Output the [x, y] coordinate of the center of the cell containing the given text.  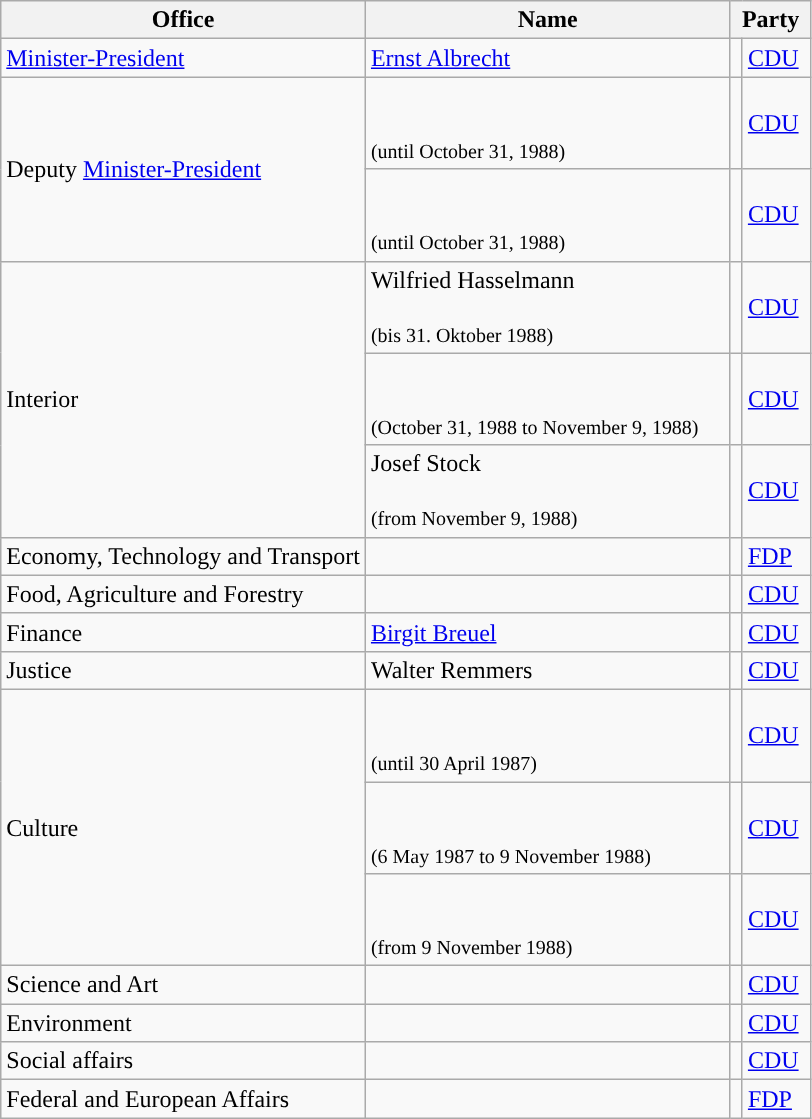
Finance [184, 632]
Culture [184, 827]
Party [770, 20]
Social affairs [184, 1061]
Environment [184, 1023]
Josef Stock(from November 9, 1988) [548, 491]
Birgit Breuel [548, 632]
Justice [184, 670]
(6 May 1987 to 9 November 1988) [548, 828]
Wilfried Hasselmann(bis 31. Oktober 1988) [548, 307]
Science and Art [184, 985]
(October 31, 1988 to November 9, 1988) [548, 399]
Interior [184, 399]
Name [548, 20]
Food, Agriculture and Forestry [184, 594]
Deputy Minister-President [184, 169]
Economy, Technology and Transport [184, 556]
Walter Remmers [548, 670]
(from 9 November 1988) [548, 920]
(until 30 April 1987) [548, 735]
Ernst Albrecht [548, 58]
Federal and European Affairs [184, 1099]
Minister-President [184, 58]
Office [184, 20]
